Identify which cell holds the provided text, then report its (X, Y) central coordinate. 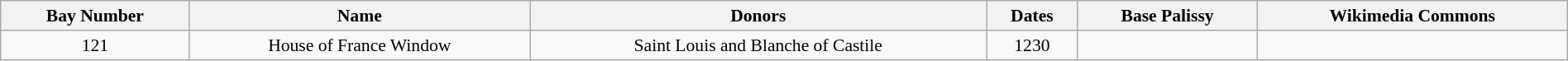
Saint Louis and Blanche of Castile (758, 45)
House of France Window (360, 45)
1230 (1032, 45)
Name (360, 16)
Bay Number (95, 16)
Base Palissy (1168, 16)
121 (95, 45)
Donors (758, 16)
Wikimedia Commons (1413, 16)
Dates (1032, 16)
